Return [X, Y] of the center of cell containing provided text 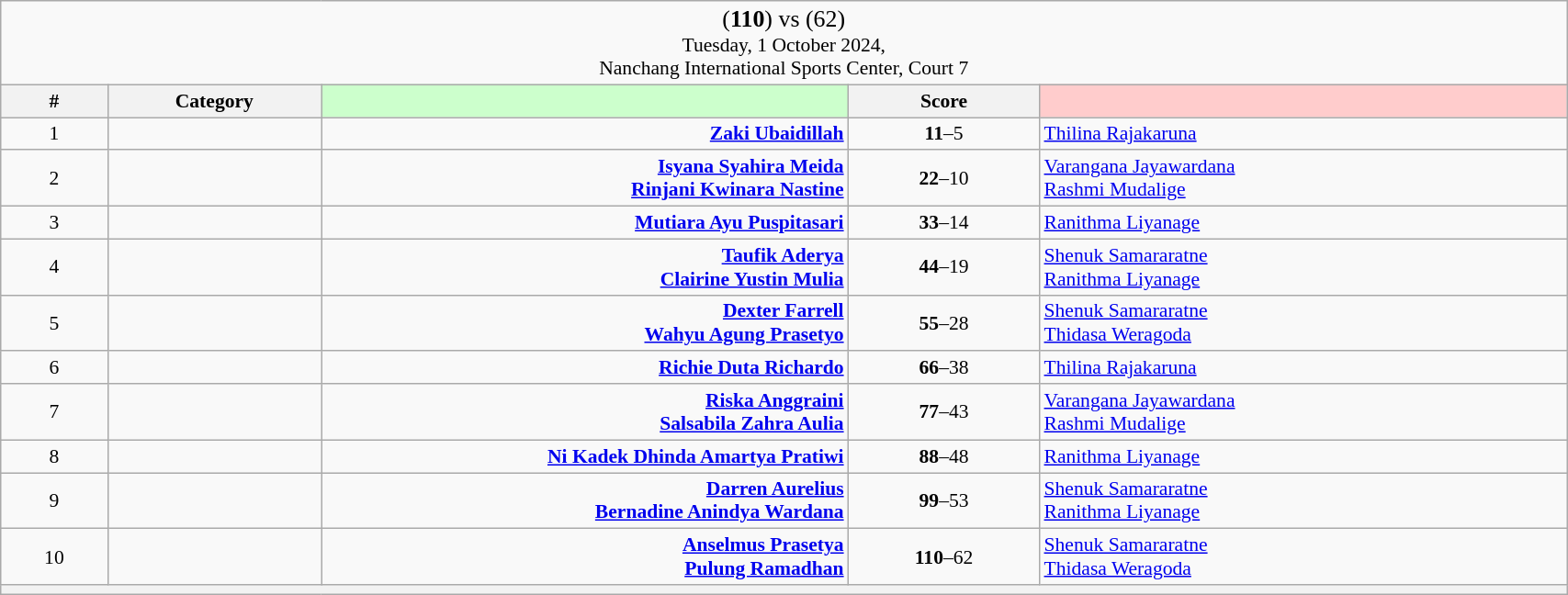
Ni Kadek Dhinda Amartya Pratiwi [585, 456]
110–62 [944, 556]
55–28 [944, 323]
# [54, 101]
3 [54, 223]
Isyana Syahira Meida Rinjani Kwinara Nastine [585, 178]
8 [54, 456]
22–10 [944, 178]
44–19 [944, 266]
Taufik Aderya Clairine Yustin Mulia [585, 266]
66–38 [944, 368]
88–48 [944, 456]
33–14 [944, 223]
Mutiara Ayu Puspitasari [585, 223]
Zaki Ubaidillah [585, 134]
Richie Duta Richardo [585, 368]
9 [54, 501]
77–43 [944, 411]
4 [54, 266]
7 [54, 411]
Dexter Farrell Wahyu Agung Prasetyo [585, 323]
6 [54, 368]
(110) vs (62)Tuesday, 1 October 2024, Nanchang International Sports Center, Court 7 [784, 42]
Anselmus Prasetya Pulung Ramadhan [585, 556]
Category [215, 101]
2 [54, 178]
Score [944, 101]
99–53 [944, 501]
10 [54, 556]
Riska Anggraini Salsabila Zahra Aulia [585, 411]
11–5 [944, 134]
5 [54, 323]
1 [54, 134]
Darren Aurelius Bernadine Anindya Wardana [585, 501]
